Determine the [X, Y] coordinate at the center of the cell enclosing the given text.  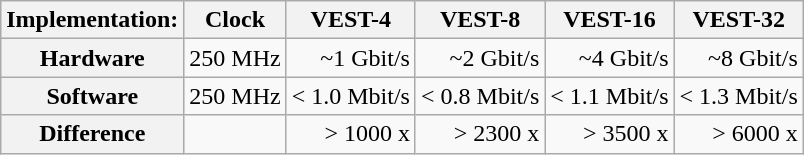
~4 Gbit/s [610, 58]
~8 Gbit/s [738, 58]
Implementation: [92, 20]
< 1.0 Mbit/s [350, 96]
> 3500 x [610, 134]
~2 Gbit/s [480, 58]
< 1.1 Mbit/s [610, 96]
Difference [92, 134]
Hardware [92, 58]
> 6000 x [738, 134]
VEST-8 [480, 20]
> 1000 x [350, 134]
VEST-4 [350, 20]
> 2300 x [480, 134]
~1 Gbit/s [350, 58]
VEST-16 [610, 20]
Software [92, 96]
Clock [235, 20]
< 1.3 Mbit/s [738, 96]
< 0.8 Mbit/s [480, 96]
VEST-32 [738, 20]
